Extract the (X, Y) coordinate from the center of the cell holding the provided text.  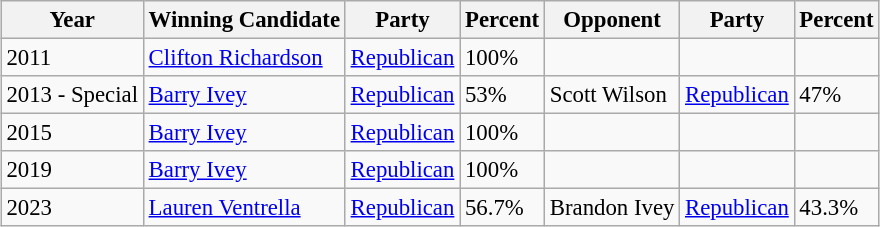
43.3% (836, 208)
Winning Candidate (244, 20)
Clifton Richardson (244, 57)
47% (836, 95)
2015 (72, 133)
Opponent (612, 20)
Lauren Ventrella (244, 208)
Brandon Ivey (612, 208)
Year (72, 20)
Scott Wilson (612, 95)
2023 (72, 208)
53% (502, 95)
2013 - Special (72, 95)
56.7% (502, 208)
2011 (72, 57)
2019 (72, 170)
